Return (X, Y) of the center of cell containing provided text 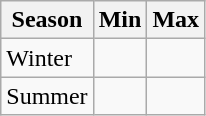
Winter (47, 58)
Season (47, 20)
Min (120, 20)
Summer (47, 96)
Max (176, 20)
